Return (X, Y) of the center of cell containing provided text 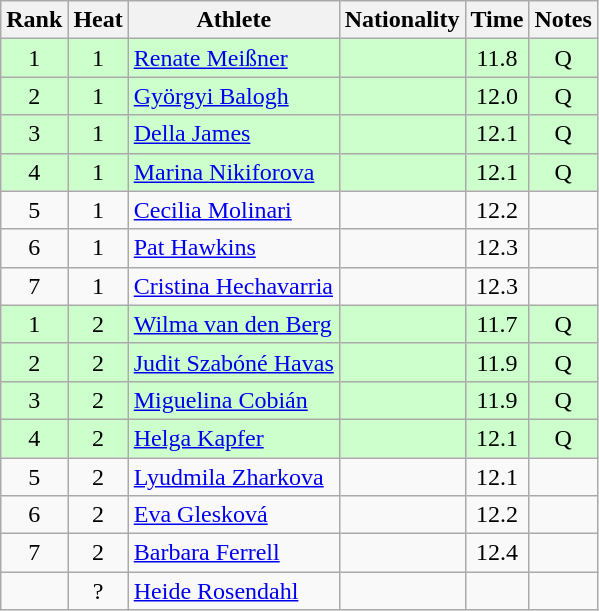
Cecilia Molinari (234, 210)
Miguelina Cobián (234, 400)
Wilma van den Berg (234, 324)
Györgyi Balogh (234, 96)
Della James (234, 134)
Barbara Ferrell (234, 553)
? (98, 591)
Cristina Hechavarria (234, 286)
Nationality (402, 20)
Rank (34, 20)
Pat Hawkins (234, 248)
Lyudmila Zharkova (234, 477)
Notes (563, 20)
Judit Szabóné Havas (234, 362)
Heide Rosendahl (234, 591)
Helga Kapfer (234, 438)
Renate Meißner (234, 58)
Eva Glesková (234, 515)
Heat (98, 20)
12.4 (497, 553)
11.8 (497, 58)
12.0 (497, 96)
Athlete (234, 20)
Time (497, 20)
Marina Nikiforova (234, 172)
11.7 (497, 324)
